Scan for the cell matching the given text and deliver its (X, Y) coordinate at center. 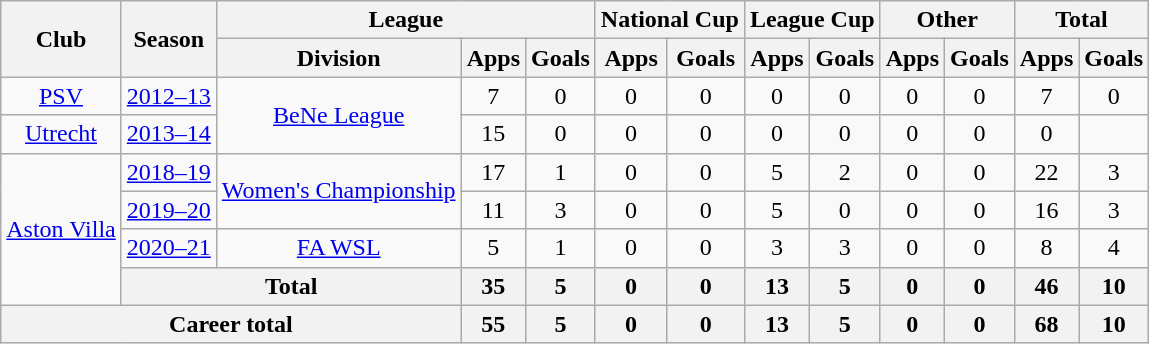
35 (493, 286)
Aston Villa (62, 229)
8 (1046, 248)
National Cup (670, 20)
2 (846, 172)
11 (493, 210)
PSV (62, 96)
2013–14 (168, 134)
BeNe League (338, 115)
55 (493, 324)
4 (1114, 248)
Women's Championship (338, 191)
FA WSL (338, 248)
2020–21 (168, 248)
17 (493, 172)
16 (1046, 210)
68 (1046, 324)
2019–20 (168, 210)
Career total (231, 324)
2012–13 (168, 96)
Club (62, 39)
Utrecht (62, 134)
15 (493, 134)
Other (947, 20)
Division (338, 58)
League Cup (812, 20)
League (406, 20)
46 (1046, 286)
22 (1046, 172)
Season (168, 39)
2018–19 (168, 172)
